Output the (X, Y) coordinate of the center of the cell containing the given text.  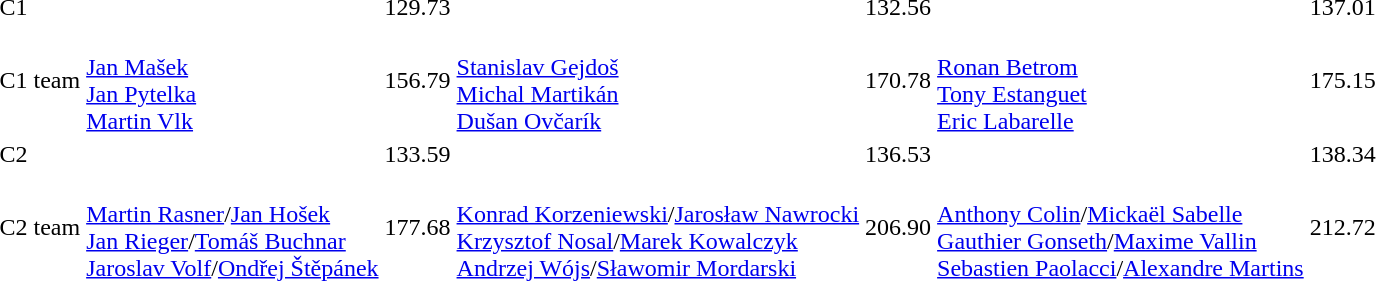
Stanislav GejdošMichal MartikánDušan Ovčarík (658, 80)
136.53 (898, 154)
170.78 (898, 80)
Jan MašekJan PytelkaMartin Vlk (232, 80)
133.59 (418, 154)
Ronan BetromTony EstanguetEric Labarelle (1121, 80)
156.79 (418, 80)
